Locate the cell with the specified text and output its [x, y] center coordinate. 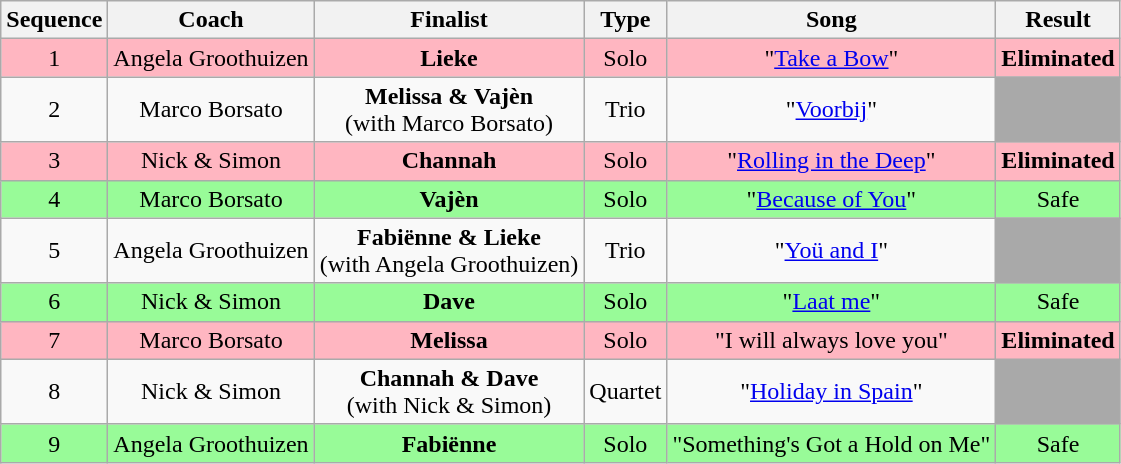
"Take a Bow" [832, 58]
Lieke [449, 58]
Dave [449, 302]
2 [54, 110]
4 [54, 199]
"Holiday in Spain" [832, 392]
"Something's Got a Hold on Me" [832, 443]
"Voorbij" [832, 110]
Finalist [449, 20]
Type [626, 20]
Melissa & Vajèn(with Marco Borsato) [449, 110]
Fabiënne [449, 443]
1 [54, 58]
3 [54, 161]
6 [54, 302]
7 [54, 340]
"Yoü and I" [832, 250]
Quartet [626, 392]
Channah [449, 161]
Fabiënne & Lieke(with Angela Groothuizen) [449, 250]
Vajèn [449, 199]
"Rolling in the Deep" [832, 161]
8 [54, 392]
5 [54, 250]
"I will always love you" [832, 340]
"Laat me" [832, 302]
Coach [211, 20]
9 [54, 443]
Song [832, 20]
"Because of You" [832, 199]
Sequence [54, 20]
Channah & Dave(with Nick & Simon) [449, 392]
Result [1058, 20]
Melissa [449, 340]
